Detect which cell encompasses the target text, then output its [X, Y] center coordinate. 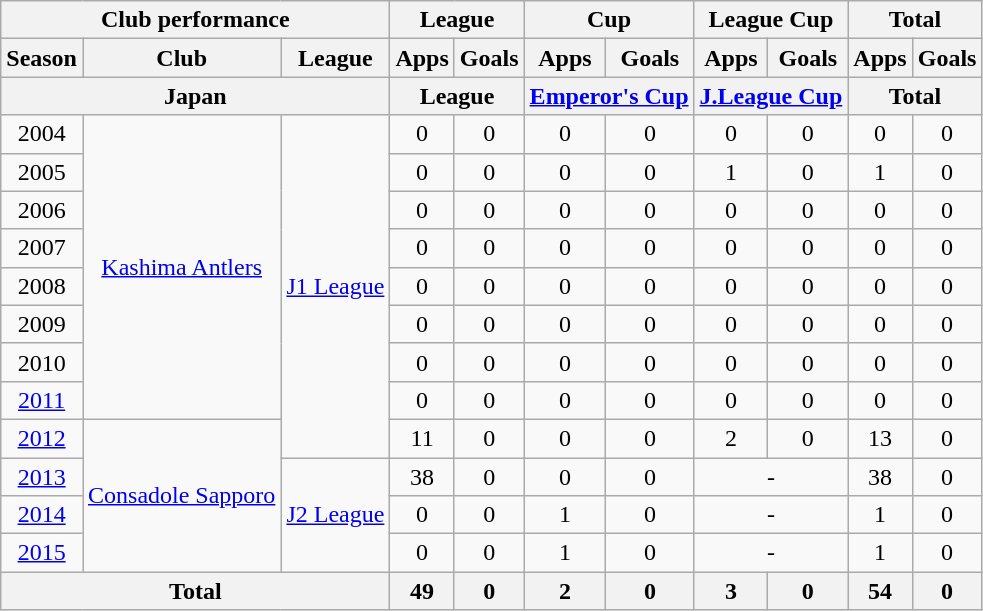
2013 [42, 477]
2005 [42, 172]
J2 League [336, 515]
2006 [42, 210]
J.League Cup [771, 96]
Cup [609, 20]
League Cup [771, 20]
13 [880, 438]
2007 [42, 248]
Club [181, 58]
Consadole Sapporo [181, 495]
54 [880, 591]
Kashima Antlers [181, 267]
11 [422, 438]
Japan [196, 96]
2012 [42, 438]
2004 [42, 134]
2014 [42, 515]
3 [731, 591]
2011 [42, 400]
Club performance [196, 20]
49 [422, 591]
2010 [42, 362]
2009 [42, 324]
2008 [42, 286]
Season [42, 58]
Emperor's Cup [609, 96]
J1 League [336, 286]
2015 [42, 553]
